Pinpoint the cell where the given text exists, returning its (X, Y) midpoint coordinate. 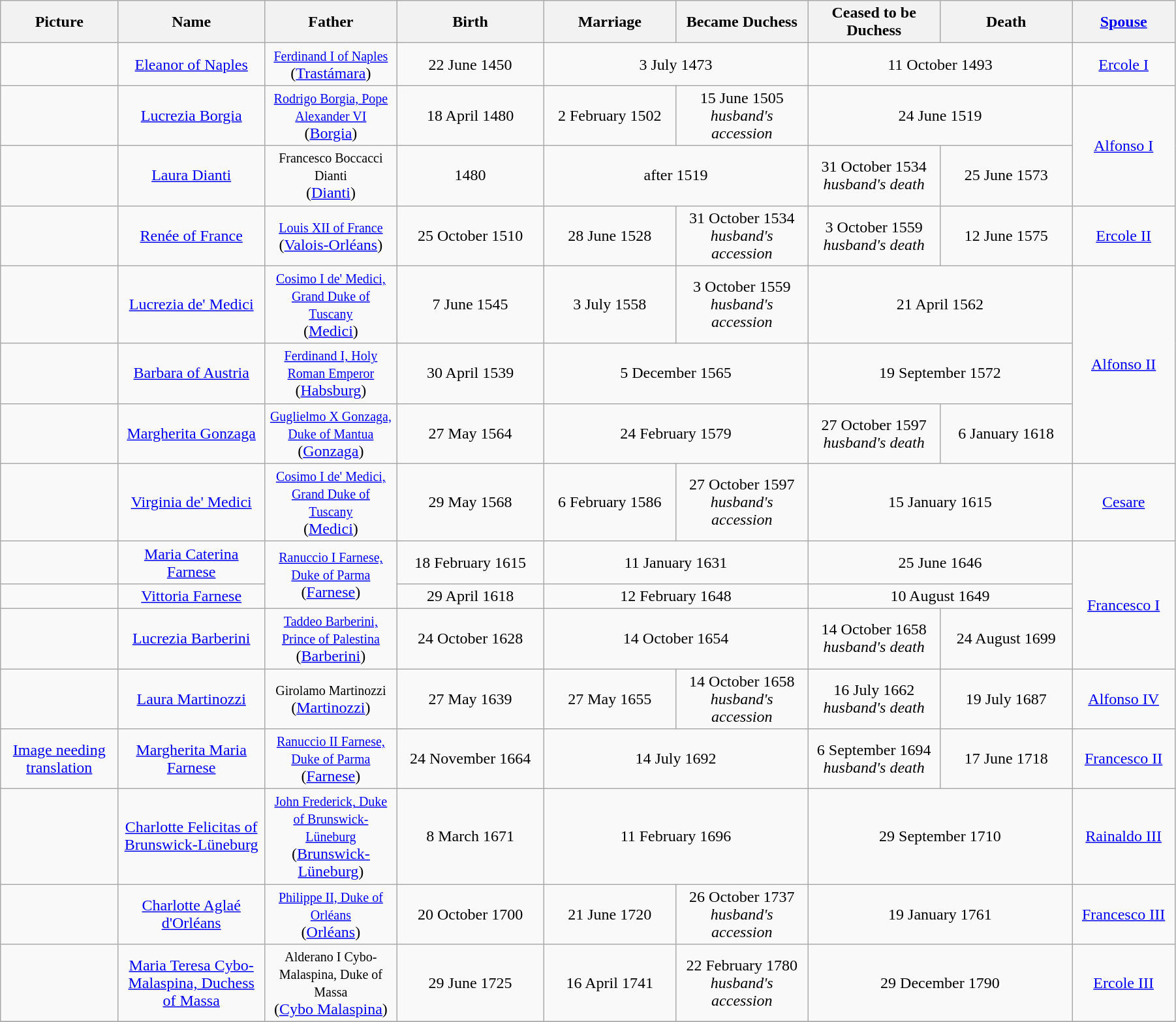
6 January 1618 (1006, 433)
14 October 1658husband's accession (742, 698)
19 September 1572 (940, 373)
18 February 1615 (470, 563)
7 June 1545 (470, 304)
Renée of France (192, 236)
24 November 1664 (470, 759)
16 July 1662husband's death (874, 698)
Guglielmo X Gonzaga, Duke of Mantua (Gonzaga) (331, 433)
Maria Caterina Farnese (192, 563)
28 June 1528 (610, 236)
27 May 1655 (610, 698)
24 October 1628 (470, 638)
Death (1006, 22)
Francesco III (1124, 914)
Picture (59, 22)
Ferdinand I, Holy Roman Emperor (Habsburg) (331, 373)
22 February 1780husband's accession (742, 983)
Alderano I Cybo-Malaspina, Duke of Massa (Cybo Malaspina) (331, 983)
Alfonso II (1124, 364)
John Frederick, Duke of Brunswick-Lüneburg (Brunswick-Lüneburg) (331, 837)
3 July 1473 (676, 64)
14 October 1658husband's death (874, 638)
25 June 1573 (1006, 176)
3 July 1558 (610, 304)
18 April 1480 (470, 116)
19 January 1761 (940, 914)
14 October 1654 (676, 638)
after 1519 (676, 176)
Francesco I (1124, 604)
3 October 1559husband's accession (742, 304)
3 October 1559husband's death (874, 236)
31 October 1534husband's accession (742, 236)
Lucrezia Borgia (192, 116)
Ercole III (1124, 983)
Ferdinand I of Naples (Trastámara) (331, 64)
31 October 1534husband's death (874, 176)
Father (331, 22)
Taddeo Barberini, Prince of Palestina (Barberini) (331, 638)
30 April 1539 (470, 373)
Rodrigo Borgia, Pope Alexander VI (Borgia) (331, 116)
Laura Dianti (192, 176)
27 May 1639 (470, 698)
25 June 1646 (940, 563)
Marriage (610, 22)
14 July 1692 (676, 759)
12 June 1575 (1006, 236)
Margherita Gonzaga (192, 433)
12 February 1648 (676, 596)
8 March 1671 (470, 837)
16 April 1741 (610, 983)
22 June 1450 (470, 64)
Ceased to be Duchess (874, 22)
Cesare (1124, 503)
Francesco II (1124, 759)
Ercole I (1124, 64)
Eleanor of Naples (192, 64)
Vittoria Farnese (192, 596)
11 February 1696 (676, 837)
26 October 1737husband's accession (742, 914)
Name (192, 22)
21 June 1720 (610, 914)
11 January 1631 (676, 563)
Became Duchess (742, 22)
Birth (470, 22)
Ranuccio II Farnese, Duke of Parma (Farnese) (331, 759)
Barbara of Austria (192, 373)
Charlotte Aglaé d'Orléans (192, 914)
Laura Martinozzi (192, 698)
Spouse (1124, 22)
6 September 1694husband's death (874, 759)
Girolamo Martinozzi (Martinozzi) (331, 698)
25 October 1510 (470, 236)
29 May 1568 (470, 503)
2 February 1502 (610, 116)
29 April 1618 (470, 596)
27 October 1597husband's death (874, 433)
27 October 1597husband's accession (742, 503)
1480 (470, 176)
21 April 1562 (940, 304)
Ranuccio I Farnese, Duke of Parma (Farnese) (331, 574)
Virginia de' Medici (192, 503)
Image needing translation (59, 759)
Maria Teresa Cybo-Malaspina, Duchess of Massa (192, 983)
15 June 1505husband's accession (742, 116)
29 December 1790 (940, 983)
Francesco Boccacci Dianti (Dianti) (331, 176)
Ercole II (1124, 236)
Margherita Maria Farnese (192, 759)
15 January 1615 (940, 503)
29 September 1710 (940, 837)
27 May 1564 (470, 433)
11 October 1493 (940, 64)
Rainaldo III (1124, 837)
19 July 1687 (1006, 698)
Alfonso I (1124, 146)
17 June 1718 (1006, 759)
24 August 1699 (1006, 638)
Philippe II, Duke of Orléans (Orléans) (331, 914)
5 December 1565 (676, 373)
24 June 1519 (940, 116)
Alfonso IV (1124, 698)
Charlotte Felicitas of Brunswick-Lüneburg (192, 837)
6 February 1586 (610, 503)
20 October 1700 (470, 914)
Louis XII of France (Valois-Orléans) (331, 236)
29 June 1725 (470, 983)
10 August 1649 (940, 596)
24 February 1579 (676, 433)
Lucrezia Barberini (192, 638)
Lucrezia de' Medici (192, 304)
